From the cell containing the given text, extract its center point as (x, y) coordinate. 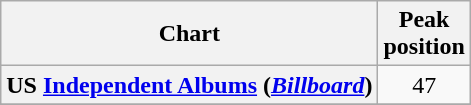
US Independent Albums (Billboard) (190, 85)
Peakposition (424, 34)
Chart (190, 34)
47 (424, 85)
